Provide the (x, y) coordinate of the cell's center where the given text is located.  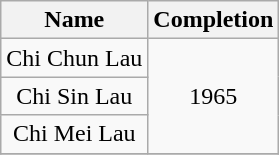
Chi Chun Lau (74, 58)
Chi Mei Lau (74, 134)
Completion (214, 20)
Name (74, 20)
1965 (214, 96)
Chi Sin Lau (74, 96)
